Capture the cell that displays the provided text and extract its (x, y) central coordinate. 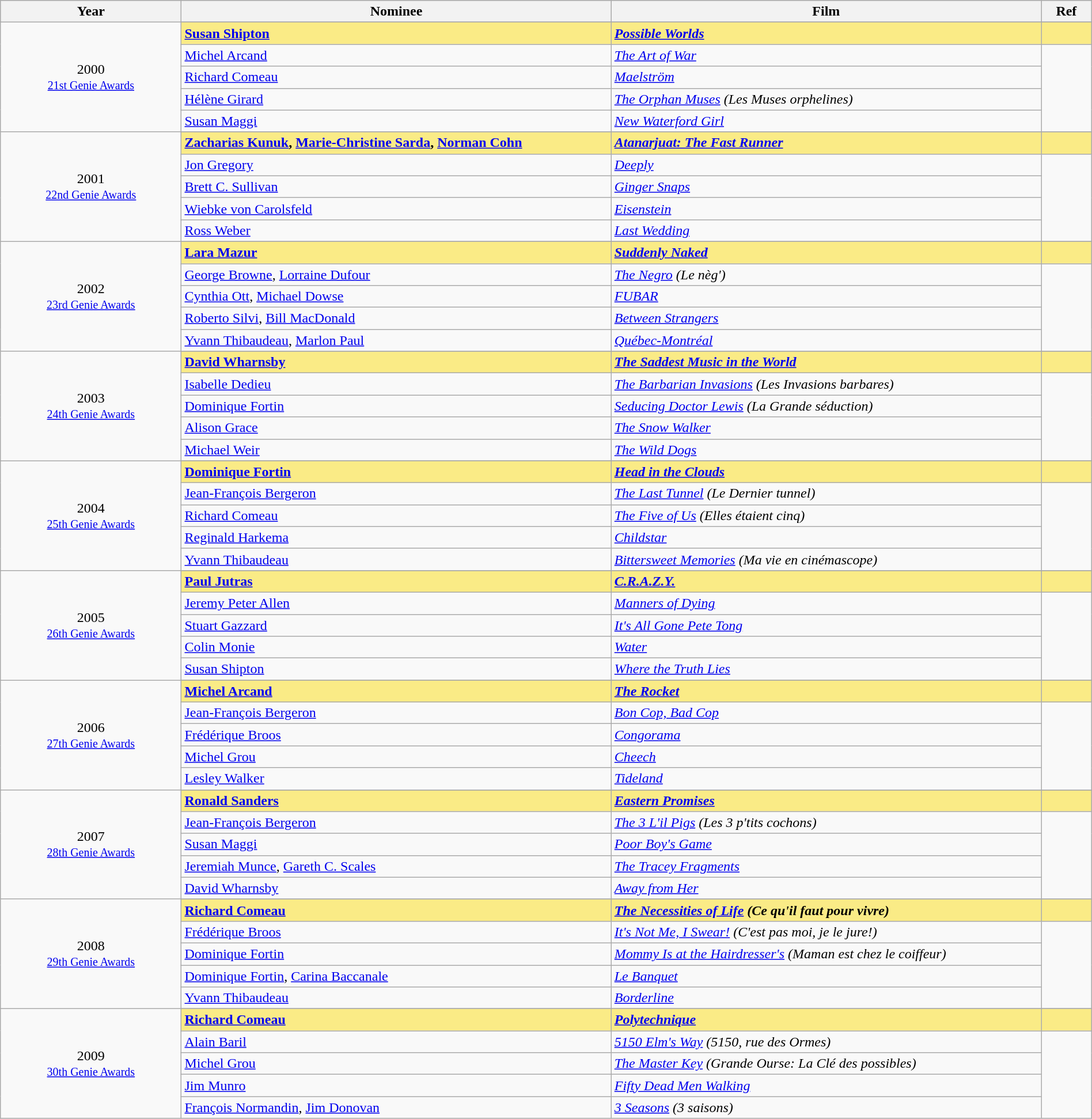
Childstar (826, 537)
Alison Grace (396, 428)
Le Banquet (826, 976)
Dominique Fortin, Carina Baccanale (396, 976)
Wiebke von Carolsfeld (396, 208)
Deeply (826, 165)
Between Strangers (826, 318)
The Negro (Le nèg') (826, 275)
2003 24th Genie Awards (91, 406)
2008 29th Genie Awards (91, 954)
Roberto Silvi, Bill MacDonald (396, 318)
The Last Tunnel (Le Dernier tunnel) (826, 494)
Last Wedding (826, 230)
Bittersweet Memories (Ma vie en cinémascope) (826, 559)
Hélène Girard (396, 99)
Jim Munro (396, 1086)
New Waterford Girl (826, 121)
The Snow Walker (826, 428)
Jon Gregory (396, 165)
The Orphan Muses (Les Muses orphelines) (826, 99)
Cynthia Ott, Michael Dowse (396, 297)
The Rocket (826, 691)
Suddenly Naked (826, 252)
Nominee (396, 12)
The Master Key (Grande Ourse: La Clé des possibles) (826, 1064)
The Necessities of Life (Ce qu'il faut pour vivre) (826, 910)
2006 27th Genie Awards (91, 735)
Ginger Snaps (826, 187)
3 Seasons (3 saisons) (826, 1107)
Poor Boy's Game (826, 844)
Where the Truth Lies (826, 669)
Stuart Gazzard (396, 625)
George Browne, Lorraine Dufour (396, 275)
Tideland (826, 779)
Paul Jutras (396, 581)
Possible Worlds (826, 33)
FUBAR (826, 297)
Lara Mazur (396, 252)
Water (826, 647)
Seducing Doctor Lewis (La Grande séduction) (826, 406)
Eisenstein (826, 208)
The Art of War (826, 55)
2009 30th Genie Awards (91, 1064)
The Wild Dogs (826, 450)
Manners of Dying (826, 603)
Michael Weir (396, 450)
Polytechnique (826, 1020)
Away from Her (826, 888)
Atanarjuat: The Fast Runner (826, 143)
2004 25th Genie Awards (91, 515)
Film (826, 12)
C.R.A.Z.Y. (826, 581)
Year (91, 12)
Ref (1067, 12)
Jeremiah Munce, Gareth C. Scales (396, 866)
Brett C. Sullivan (396, 187)
It's Not Me, I Swear! (C'est pas moi, je le jure!) (826, 932)
Zacharias Kunuk, Marie-Christine Sarda, Norman Cohn (396, 143)
2000 21st Genie Awards (91, 77)
Congorama (826, 735)
Fifty Dead Men Walking (826, 1086)
François Normandin, Jim Donovan (396, 1107)
Québec-Montréal (826, 340)
Yvann Thibaudeau, Marlon Paul (396, 340)
It's All Gone Pete Tong (826, 625)
5150 Elm's Way (5150, rue des Ormes) (826, 1042)
Colin Monie (396, 647)
The 3 L'il Pigs (Les 3 p'tits cochons) (826, 822)
2007 28th Genie Awards (91, 844)
Ross Weber (396, 230)
Mommy Is at the Hairdresser's (Maman est chez le coiffeur) (826, 954)
Bon Cop, Bad Cop (826, 713)
The Tracey Fragments (826, 866)
Reginald Harkema (396, 537)
Ronald Sanders (396, 801)
Alain Baril (396, 1042)
2005 26th Genie Awards (91, 625)
Isabelle Dedieu (396, 384)
Head in the Clouds (826, 472)
Cheech (826, 757)
Borderline (826, 998)
Maelström (826, 77)
2002 23rd Genie Awards (91, 296)
The Barbarian Invasions (Les Invasions barbares) (826, 384)
Eastern Promises (826, 801)
Jeremy Peter Allen (396, 603)
Lesley Walker (396, 779)
The Saddest Music in the World (826, 362)
The Five of Us (Elles étaient cinq) (826, 515)
2001 22nd Genie Awards (91, 187)
